Scan for the cell matching the given text and deliver its [X, Y] coordinate at center. 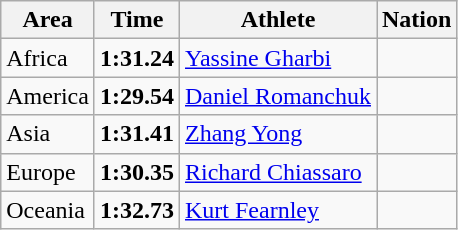
Richard Chiassaro [278, 172]
1:29.54 [136, 96]
Zhang Yong [278, 134]
Yassine Gharbi [278, 58]
1:31.41 [136, 134]
Area [48, 20]
Nation [416, 20]
Time [136, 20]
Asia [48, 134]
1:31.24 [136, 58]
1:30.35 [136, 172]
America [48, 96]
1:32.73 [136, 210]
Africa [48, 58]
Athlete [278, 20]
Oceania [48, 210]
Europe [48, 172]
Kurt Fearnley [278, 210]
Daniel Romanchuk [278, 96]
